Detect which cell encompasses the target text, then output its [x, y] center coordinate. 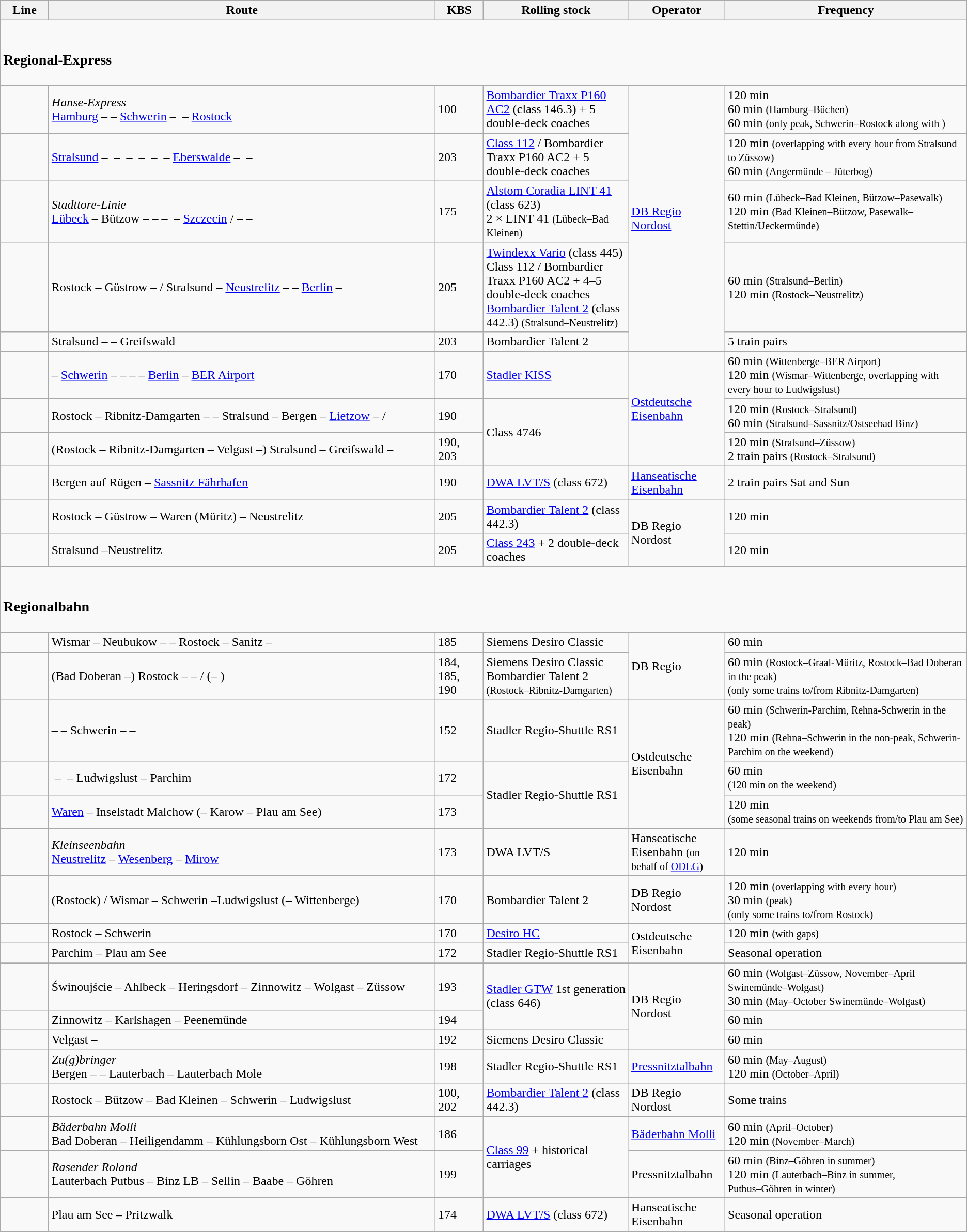
Twindexx Vario (class 445)Class 112 / Bombardier Traxx P160 AC2 + 4–5 double-deck coaches Bombardier Talent 2 (class 442.3) (Stralsund–Neustrelitz) [556, 287]
Rolling stock [556, 10]
100, 202 [459, 1100]
Stadler GTW 1st generation (class 646) [556, 996]
174 [459, 1214]
Świnoujście – Ahlbeck – Heringsdorf – Zinnowitz – Wolgast – Züssow [242, 986]
KBS [459, 10]
120 min (overlapping with every hour)30 min (peak)(only some trains to/from Rostock) [846, 899]
60 min (Schwerin-Parchim, Rehna-Schwerin in the peak)120 min (Rehna–Schwerin in the non-peak, Schwerin-Parchim on the weekend) [846, 730]
KleinseenbahnNeustrelitz – Wesenberg – Mirow [242, 852]
Bergen auf Rügen – Sassnitz Fährhafen [242, 483]
Line [25, 10]
60 min (Wittenberge–BER Airport)120 min (Wismar–Wittenberge, overlapping with every hour to Ludwigslust) [846, 375]
152 [459, 730]
Stralsund – – – – – – Eberswalde – – [242, 157]
190, 203 [459, 449]
193 [459, 986]
Some trains [846, 1100]
(Rostock) / Wismar – Schwerin –Ludwigslust (– Wittenberge) [242, 899]
60 min (Lübeck–Bad Kleinen, Bützow–Pasewalk)120 min (Bad Kleinen–Bützow, Pasewalk–Stettin/Ueckermünde) [846, 212]
DB Regio [677, 666]
60 min (Rostock–Graal-Müritz, Rostock–Bad Doberan in the peak)(only some trains to/from Ribnitz-Damgarten) [846, 676]
186 [459, 1134]
120 min (overlapping with every hour from Stralsund to Züssow)60 min (Angermünde – Jüterbog) [846, 157]
Zinnowitz – Karlshagen – Peenemünde [242, 1020]
120 min (Rostock–Stralsund)60 min (Stralsund–Sassnitz/Ostseebad Binz) [846, 415]
175 [459, 212]
5 train pairs [846, 341]
192 [459, 1040]
– – Schwerin – – [242, 730]
198 [459, 1067]
60 min (April–October)120 min (November–March) [846, 1134]
Class 112 / Bombardier Traxx P160 AC2 + 5 double-deck coaches [556, 157]
Rostock – Bützow – Bad Kleinen – Schwerin – Ludwigslust [242, 1100]
Route [242, 10]
Waren – Inselstadt Malchow (– Karow – Plau am See) [242, 812]
Wismar – Neubukow – – Rostock – Sanitz – [242, 642]
Stralsund –Neustrelitz [242, 550]
60 min (Binz–Göhren in summer)120 min (Lauterbach–Binz in summer,Putbus–Göhren in winter) [846, 1174]
Desiro HC [556, 933]
Bäderbahn Molli Bad Doberan – Heiligendamm – Kühlungsborn Ost – Kühlungsborn West [242, 1134]
60 min (Wolgast–Züssow, November–April Swinemünde–Wolgast)30 min (May–October Swinemünde–Wolgast) [846, 986]
184, 185, 190 [459, 676]
Rostock – Schwerin [242, 933]
Stadler KISS [556, 375]
Siemens Desiro ClassicBombardier Talent 2 (Rostock–Ribnitz-Damgarten) [556, 676]
120 min (Stralsund–Züssow)2 train pairs (Rostock–Stralsund) [846, 449]
Frequency [846, 10]
Alstom Coradia LINT 41 (class 623)2 × LINT 41 (Lübeck–Bad Kleinen) [556, 212]
DWA LVT/S [556, 852]
Hanseatische Eisenbahn (on behalf of ODEG) [677, 852]
Bombardier Traxx P160 AC2 (class 146.3) + 5 double-deck coaches [556, 109]
Rostock – Ribnitz-Damgarten – – Stralsund – Bergen – Lietzow – / [242, 415]
Rostock – Güstrow – Waren (Müritz) – Neustrelitz [242, 516]
– – Ludwigslust – Parchim [242, 778]
Hanse-ExpressHamburg – – Schwerin – – Rostock [242, 109]
Class 99 + historical carriages [556, 1158]
Class 243 + 2 double-deck coaches [556, 550]
185 [459, 642]
Parchim – Plau am See [242, 953]
199 [459, 1174]
Zu(g)bringer Bergen – – Lauterbach – Lauterbach Mole [242, 1067]
120 min (with gaps) [846, 933]
120 min60 min (Hamburg–Büchen)60 min (only peak, Schwerin–Rostock along with ) [846, 109]
60 min (Stralsund–Berlin) 120 min (Rostock–Neustrelitz) [846, 287]
100 [459, 109]
Bäderbahn Molli [677, 1134]
Velgast – [242, 1040]
Rostock – Güstrow – / Stralsund – Neustrelitz – – Berlin – [242, 287]
Operator [677, 10]
(Rostock – Ribnitz-Damgarten – Velgast –) Stralsund – Greifswald – [242, 449]
Rasender Roland Lauterbach Putbus – Binz LB – Sellin – Baabe – Göhren [242, 1174]
– Schwerin – – – – Berlin – BER Airport [242, 375]
Regional-Express [484, 53]
Stadttore-LinieLübeck – Bützow – – – – Szczecin / – – [242, 212]
60 min(120 min on the weekend) [846, 778]
Class 4746 [556, 432]
Plau am See – Pritzwalk [242, 1214]
60 min (May–August)120 min (October–April) [846, 1067]
2 train pairs Sat and Sun [846, 483]
194 [459, 1020]
(Bad Doberan –) Rostock – – / (– ) [242, 676]
Regionalbahn [484, 600]
Stralsund – – Greifswald [242, 341]
120 min(some seasonal trains on weekends from/to Plau am See) [846, 812]
